Search for the cell housing the specified text and yield its [x, y] center coordinate. 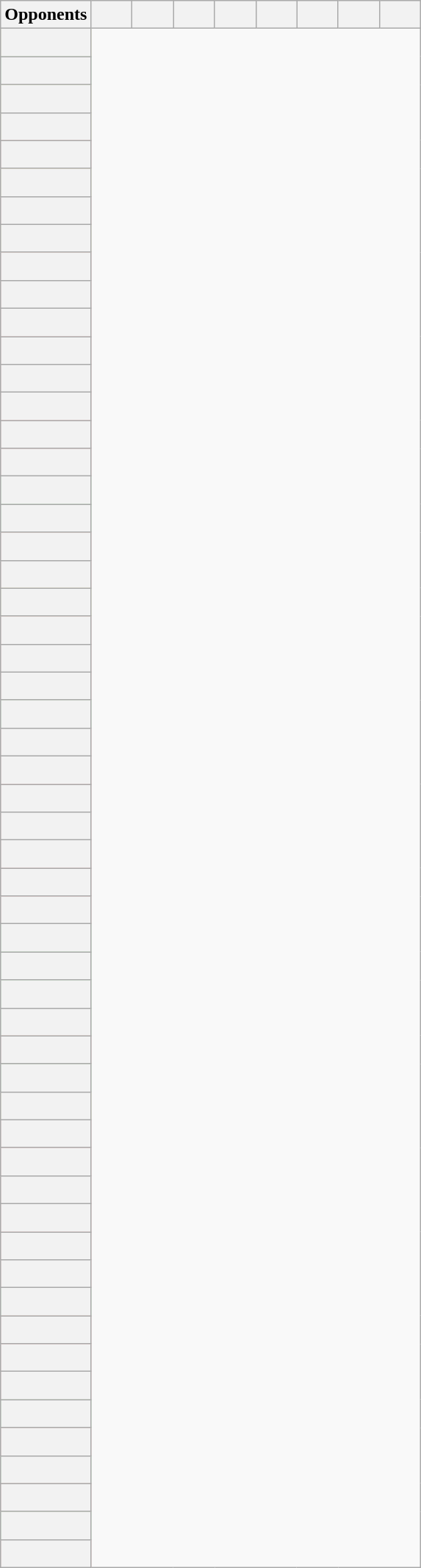
Opponents [46, 15]
